Search for the cell housing the specified text and yield its [X, Y] center coordinate. 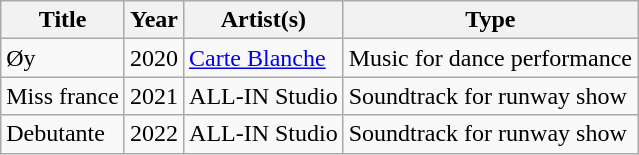
2021 [154, 96]
Type [490, 20]
Year [154, 20]
Carte Blanche [264, 58]
2022 [154, 134]
Title [63, 20]
Miss france [63, 96]
Debutante [63, 134]
2020 [154, 58]
Artist(s) [264, 20]
Øy [63, 58]
Music for dance performance [490, 58]
